Return (X, Y) of the center of cell containing provided text 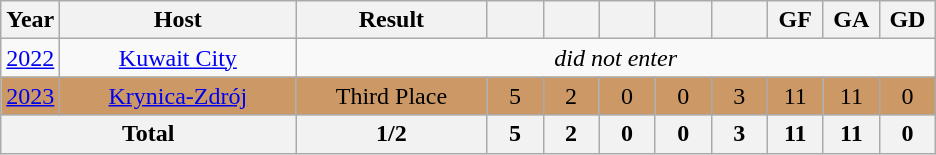
GF (795, 20)
GA (851, 20)
did not enter (616, 58)
Host (178, 20)
Kuwait City (178, 58)
2022 (30, 58)
1/2 (392, 134)
2023 (30, 96)
GD (907, 20)
Total (148, 134)
Result (392, 20)
Year (30, 20)
Third Place (392, 96)
Krynica-Zdrój (178, 96)
